Return the [x, y] coordinate for the center point of the cell that contains the specified text.  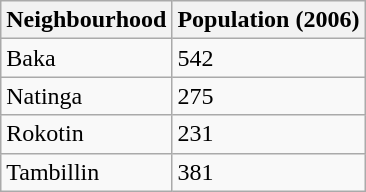
542 [268, 58]
Baka [86, 58]
Natinga [86, 96]
Rokotin [86, 134]
381 [268, 172]
Neighbourhood [86, 20]
Population (2006) [268, 20]
231 [268, 134]
Tambillin [86, 172]
275 [268, 96]
